Provide the [X, Y] coordinate of the cell's center where the given text is located.  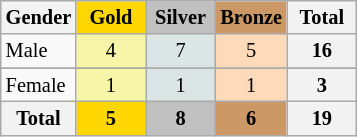
Female [38, 85]
3 [322, 85]
Silver [181, 17]
6 [251, 118]
Bronze [251, 17]
4 [111, 51]
7 [181, 51]
8 [181, 118]
Gender [38, 17]
Gold [111, 17]
19 [322, 118]
Male [38, 51]
16 [322, 51]
